Return the (X, Y) coordinate for the center point of the cell that contains the specified text.  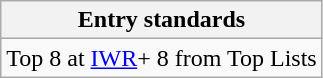
Entry standards (162, 20)
Top 8 at IWR+ 8 from Top Lists (162, 58)
